Determine the (x, y) coordinate at the center of the cell enclosing the given text.  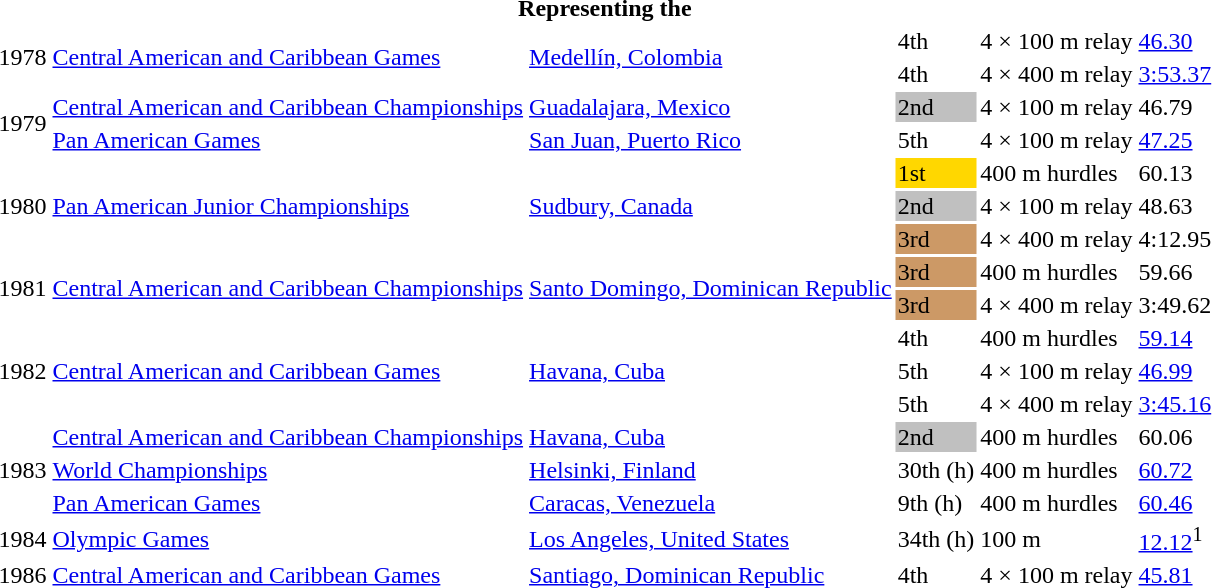
Los Angeles, United States (711, 539)
Olympic Games (288, 539)
Helsinki, Finland (711, 470)
Medellín, Colombia (711, 58)
Santo Domingo, Dominican Republic (711, 288)
1st (936, 173)
34th (h) (936, 539)
100 m (1056, 539)
Caracas, Venezuela (711, 503)
Guadalajara, Mexico (711, 107)
9th (h) (936, 503)
San Juan, Puerto Rico (711, 140)
Sudbury, Canada (711, 206)
30th (h) (936, 470)
World Championships (288, 470)
Pan American Junior Championships (288, 206)
